Identify which cell holds the provided text, then report its [x, y] central coordinate. 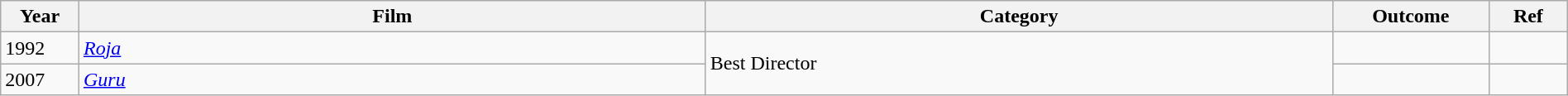
Film [392, 17]
Best Director [1019, 64]
Year [40, 17]
Category [1019, 17]
Guru [392, 79]
Outcome [1411, 17]
Ref [1528, 17]
2007 [40, 79]
Roja [392, 48]
1992 [40, 48]
